Identify which cell holds the provided text, then report its (x, y) central coordinate. 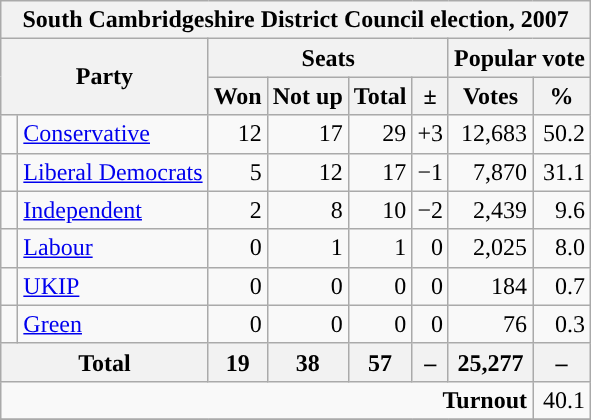
10 (380, 210)
40.1 (562, 400)
184 (490, 286)
12,683 (490, 134)
Won (238, 96)
57 (380, 362)
Not up (308, 96)
19 (238, 362)
South Cambridgeshire District Council election, 2007 (296, 20)
29 (380, 134)
−1 (430, 172)
Green (113, 324)
8 (308, 210)
2 (238, 210)
0.3 (562, 324)
76 (490, 324)
−2 (430, 210)
Votes (490, 96)
Conservative (113, 134)
Liberal Democrats (113, 172)
+3 (430, 134)
Seats (328, 58)
Independent (113, 210)
5 (238, 172)
38 (308, 362)
2,025 (490, 248)
8.0 (562, 248)
9.6 (562, 210)
7,870 (490, 172)
0.7 (562, 286)
Turnout (267, 400)
25,277 (490, 362)
Labour (113, 248)
2,439 (490, 210)
Popular vote (519, 58)
31.1 (562, 172)
UKIP (113, 286)
50.2 (562, 134)
Party (104, 77)
% (562, 96)
± (430, 96)
